From the cell containing the given text, extract its center point as [x, y] coordinate. 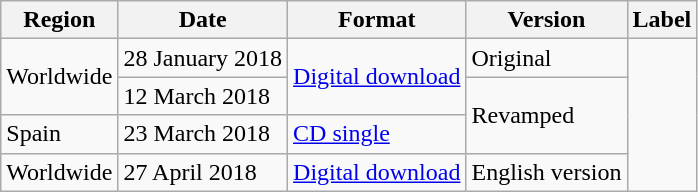
23 March 2018 [203, 134]
12 March 2018 [203, 96]
Original [546, 58]
Version [546, 20]
Label [662, 20]
28 January 2018 [203, 58]
Date [203, 20]
Spain [60, 134]
Format [377, 20]
CD single [377, 134]
English version [546, 172]
27 April 2018 [203, 172]
Region [60, 20]
Revamped [546, 115]
